Locate the cell with the specified text and output its [X, Y] center coordinate. 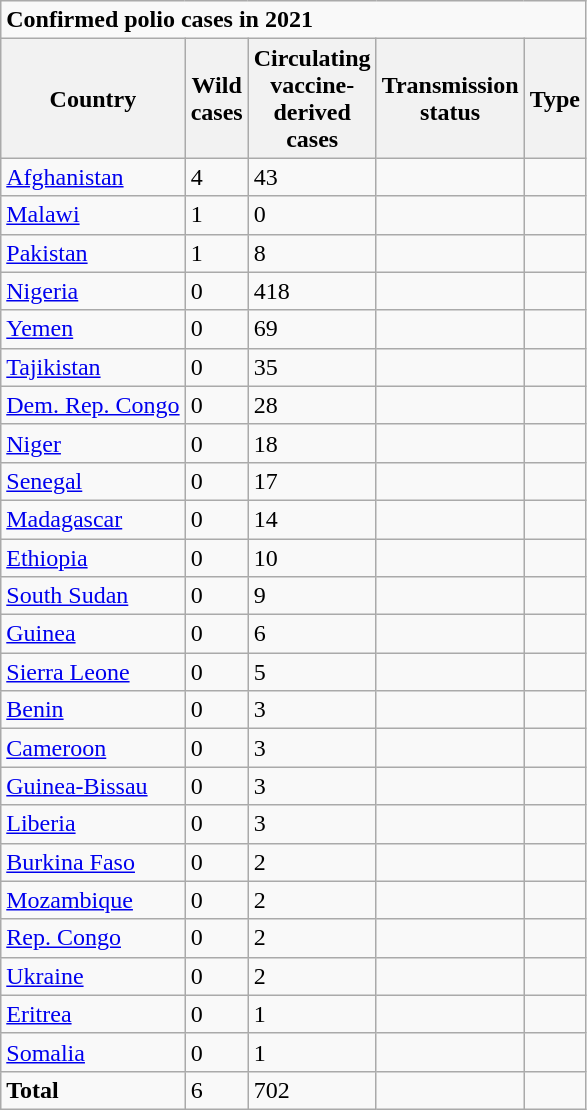
Ethiopia [93, 557]
Total [93, 1090]
Sierra Leone [93, 672]
Guinea-Bissau [93, 786]
Confirmed polio cases in 2021 [294, 20]
Benin [93, 710]
Cameroon [93, 748]
Burkina Faso [93, 862]
Malawi [93, 215]
Afghanistan [93, 177]
Madagascar [93, 519]
Type [554, 98]
Guinea [93, 634]
Mozambique [93, 900]
10 [312, 557]
35 [312, 367]
Nigeria [93, 291]
14 [312, 519]
Eritrea [93, 1014]
South Sudan [93, 596]
Senegal [93, 481]
5 [312, 672]
Somalia [93, 1052]
Transmissionstatus [450, 98]
Wildcases [216, 98]
4 [216, 177]
Dem. Rep. Congo [93, 405]
43 [312, 177]
Ukraine [93, 976]
17 [312, 481]
Pakistan [93, 253]
Tajikistan [93, 367]
18 [312, 443]
Niger [93, 443]
418 [312, 291]
9 [312, 596]
Yemen [93, 329]
Liberia [93, 824]
28 [312, 405]
8 [312, 253]
Country [93, 98]
Rep. Congo [93, 938]
Circulatingvaccine-derivedcases [312, 98]
69 [312, 329]
702 [312, 1090]
